Find where the given text appears and provide that cell's center as [x, y] coordinate. 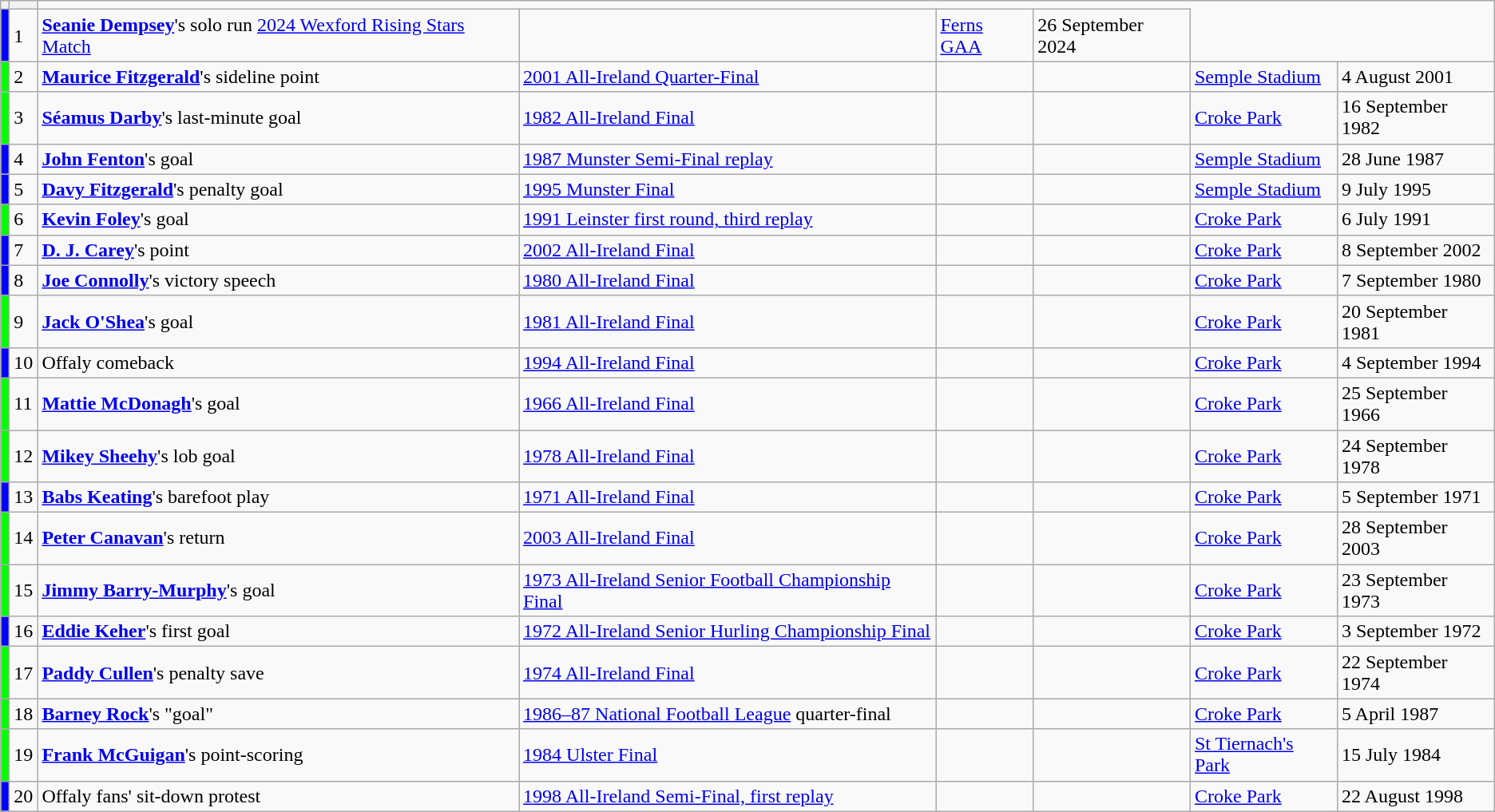
4 September 1994 [1415, 362]
Paddy Cullen's penalty save [278, 672]
4 August 2001 [1415, 77]
D. J. Carey's point [278, 250]
Séamus Darby's last-minute goal [278, 118]
Seanie Dempsey's solo run 2024 Wexford Rising Stars Match [278, 35]
1 [24, 35]
1998 All-Ireland Semi-Final, first replay [728, 796]
Eddie Keher's first goal [278, 632]
1987 Munster Semi-Final replay [728, 159]
St Tiernach's Park [1263, 755]
1981 All-Ireland Final [728, 321]
1994 All-Ireland Final [728, 362]
Frank McGuigan's point-scoring [278, 755]
Jimmy Barry-Murphy's goal [278, 591]
19 [24, 755]
10 [24, 362]
15 July 1984 [1415, 755]
20 [24, 796]
13 [24, 497]
1982 All-Ireland Final [728, 118]
9 [24, 321]
John Fenton's goal [278, 159]
4 [24, 159]
28 September 2003 [1415, 538]
9 July 1995 [1415, 189]
2 [24, 77]
11 [24, 404]
Jack O'Shea's goal [278, 321]
Offaly fans' sit-down protest [278, 796]
7 [24, 250]
1986–87 National Football League quarter-final [728, 714]
16 [24, 632]
Mattie McDonagh's goal [278, 404]
16 September 1982 [1415, 118]
5 September 1971 [1415, 497]
1966 All-Ireland Final [728, 404]
25 September 1966 [1415, 404]
26 September 2024 [1112, 35]
22 August 1998 [1415, 796]
15 [24, 591]
24 September 1978 [1415, 455]
20 September 1981 [1415, 321]
28 June 1987 [1415, 159]
Babs Keating's barefoot play [278, 497]
Barney Rock's "goal" [278, 714]
17 [24, 672]
1984 Ulster Final [728, 755]
1995 Munster Final [728, 189]
1980 All-Ireland Final [728, 280]
Mikey Sheehy's lob goal [278, 455]
6 July 1991 [1415, 220]
Kevin Foley's goal [278, 220]
1973 All-Ireland Senior Football Championship Final [728, 591]
18 [24, 714]
1974 All-Ireland Final [728, 672]
5 [24, 189]
22 September 1974 [1415, 672]
2002 All-Ireland Final [728, 250]
Ferns GAA [985, 35]
Davy Fitzgerald's penalty goal [278, 189]
3 September 1972 [1415, 632]
3 [24, 118]
1991 Leinster first round, third replay [728, 220]
8 September 2002 [1415, 250]
Maurice Fitzgerald's sideline point [278, 77]
Joe Connolly's victory speech [278, 280]
14 [24, 538]
5 April 1987 [1415, 714]
12 [24, 455]
23 September 1973 [1415, 591]
1972 All-Ireland Senior Hurling Championship Final [728, 632]
Peter Canavan's return [278, 538]
1971 All-Ireland Final [728, 497]
Offaly comeback [278, 362]
2001 All-Ireland Quarter-Final [728, 77]
8 [24, 280]
1978 All-Ireland Final [728, 455]
7 September 1980 [1415, 280]
2003 All-Ireland Final [728, 538]
6 [24, 220]
